Return the [X, Y] coordinate for the center point of the cell that contains the specified text.  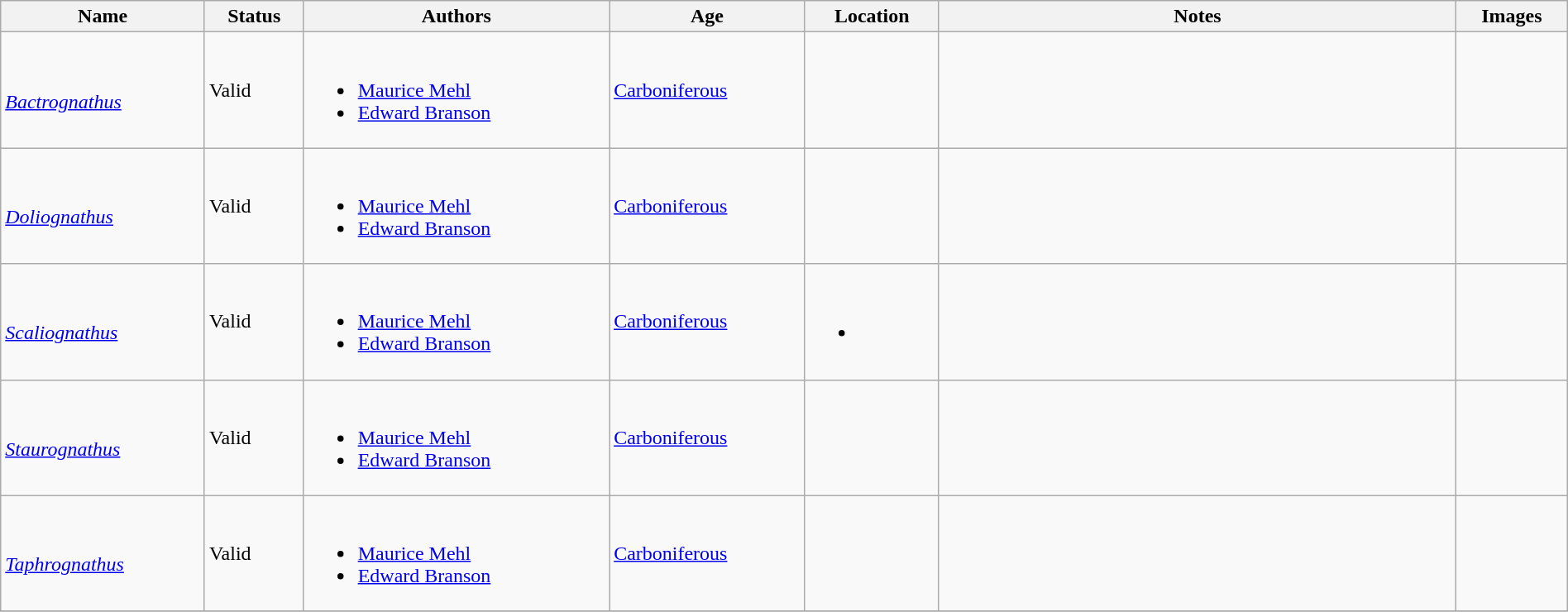
Location [872, 17]
Age [708, 17]
Notes [1198, 17]
Name [103, 17]
Status [254, 17]
Doliognathus [103, 206]
Scaliognathus [103, 322]
Authors [457, 17]
Images [1512, 17]
Taphrognathus [103, 553]
Staurognathus [103, 437]
Bactrognathus [103, 90]
